Output the (x, y) coordinate of the center of the cell containing the given text.  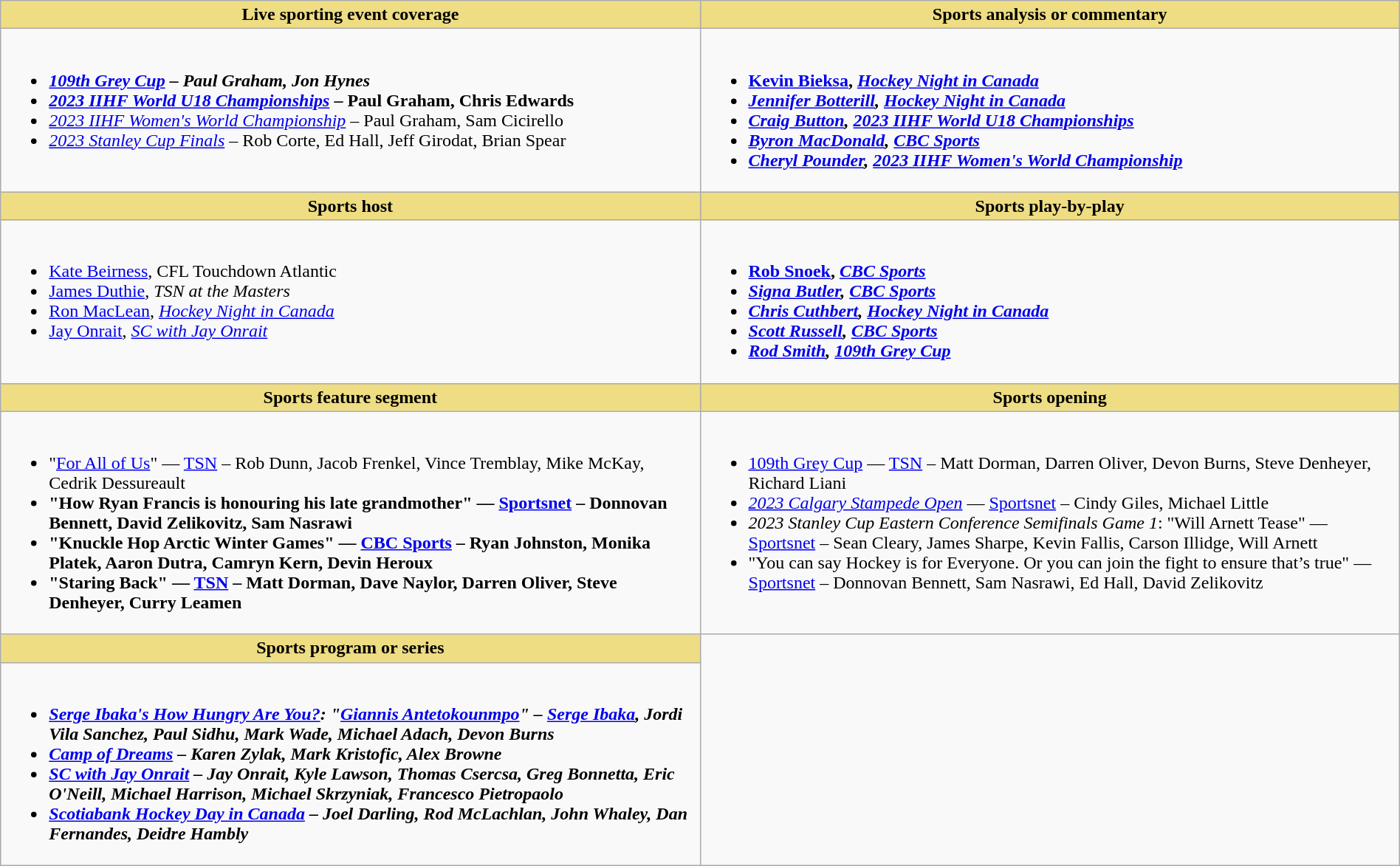
Sports feature segment (350, 397)
Sports analysis or commentary (1050, 15)
Live sporting event coverage (350, 15)
Sports host (350, 206)
Sports program or series (350, 648)
Rob Snoek, CBC SportsSigna Butler, CBC SportsChris Cuthbert, Hockey Night in CanadaScott Russell, CBC SportsRod Smith, 109th Grey Cup (1050, 301)
Kate Beirness, CFL Touchdown AtlanticJames Duthie, TSN at the MastersRon MacLean, Hockey Night in CanadaJay Onrait, SC with Jay Onrait (350, 301)
Sports play-by-play (1050, 206)
Sports opening (1050, 397)
